Provide the (x, y) coordinate of the cell's center where the given text is located.  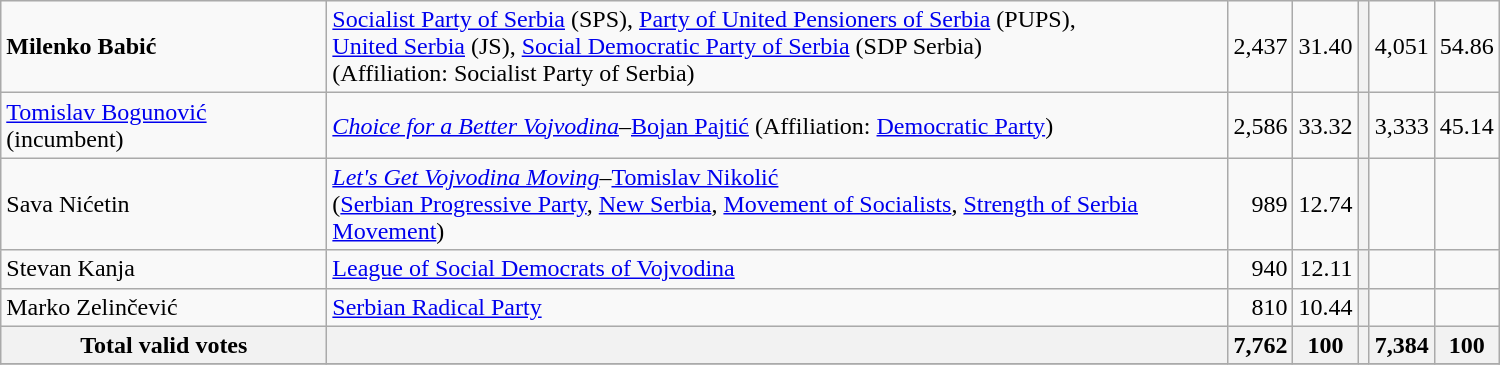
12.11 (1326, 269)
810 (1260, 307)
3,333 (1402, 126)
2,586 (1260, 126)
10.44 (1326, 307)
Stevan Kanja (164, 269)
7,762 (1260, 345)
Serbian Radical Party (778, 307)
31.40 (1326, 47)
33.32 (1326, 126)
Milenko Babić (164, 47)
4,051 (1402, 47)
Tomislav Bogunović (incumbent) (164, 126)
Choice for a Better Vojvodina–Bojan Pajtić (Affiliation: Democratic Party) (778, 126)
7,384 (1402, 345)
Total valid votes (164, 345)
Let's Get Vojvodina Moving–Tomislav Nikolić(Serbian Progressive Party, New Serbia, Movement of Socialists, Strength of Serbia Movement) (778, 204)
12.74 (1326, 204)
Marko Zelinčević (164, 307)
45.14 (1466, 126)
Sava Nićetin (164, 204)
989 (1260, 204)
League of Social Democrats of Vojvodina (778, 269)
940 (1260, 269)
54.86 (1466, 47)
2,437 (1260, 47)
